Return the [X, Y] coordinate for the center point of the cell that contains the specified text.  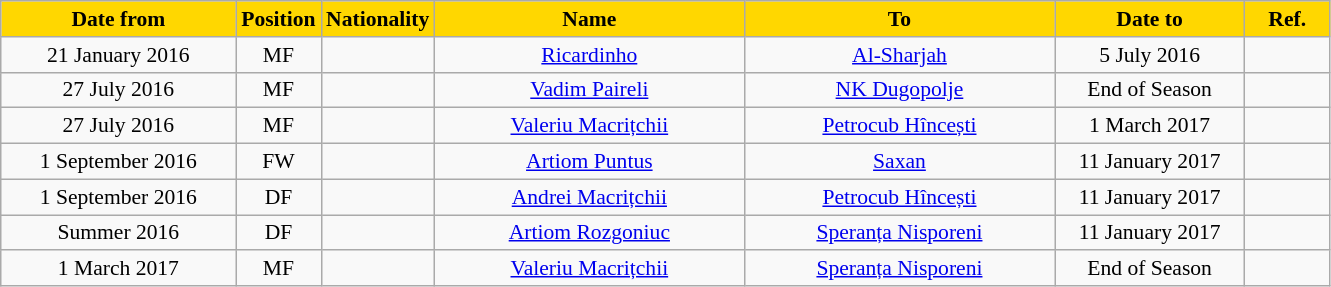
Date to [1150, 19]
Date from [118, 19]
NK Dugopolje [899, 90]
Artiom Puntus [589, 162]
Saxan [899, 162]
Position [278, 19]
21 January 2016 [118, 55]
Name [589, 19]
Summer 2016 [118, 233]
Ricardinho [589, 55]
To [899, 19]
5 July 2016 [1150, 55]
Artiom Rozgoniuc [589, 233]
Nationality [378, 19]
Vadim Paireli [589, 90]
Andrei Macrițchii [589, 197]
Al-Sharjah [899, 55]
Ref. [1288, 19]
FW [278, 162]
